Locate the cell with the specified text and output its [x, y] center coordinate. 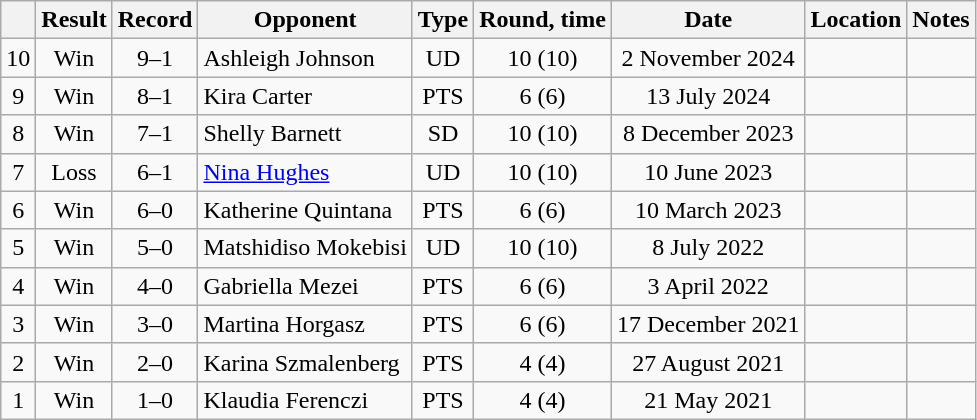
Kira Carter [305, 96]
4–0 [155, 286]
10 March 2023 [708, 210]
Round, time [543, 20]
Notes [941, 20]
Karina Szmalenberg [305, 362]
21 May 2021 [708, 400]
SD [442, 134]
8 [18, 134]
5 [18, 248]
Record [155, 20]
Date [708, 20]
7–1 [155, 134]
9 [18, 96]
1–0 [155, 400]
10 [18, 58]
3–0 [155, 324]
17 December 2021 [708, 324]
Ashleigh Johnson [305, 58]
3 April 2022 [708, 286]
2 November 2024 [708, 58]
Shelly Barnett [305, 134]
8 July 2022 [708, 248]
6–1 [155, 172]
Type [442, 20]
6 [18, 210]
5–0 [155, 248]
6–0 [155, 210]
8 December 2023 [708, 134]
2 [18, 362]
Matshidiso Mokebisi [305, 248]
Result [74, 20]
9–1 [155, 58]
27 August 2021 [708, 362]
7 [18, 172]
2–0 [155, 362]
3 [18, 324]
Nina Hughes [305, 172]
Klaudia Ferenczi [305, 400]
Martina Horgasz [305, 324]
1 [18, 400]
Loss [74, 172]
4 [18, 286]
Katherine Quintana [305, 210]
8–1 [155, 96]
Gabriella Mezei [305, 286]
Opponent [305, 20]
13 July 2024 [708, 96]
Location [856, 20]
10 June 2023 [708, 172]
